For the text-containing cell, return its midpoint in (x, y) coordinate format. 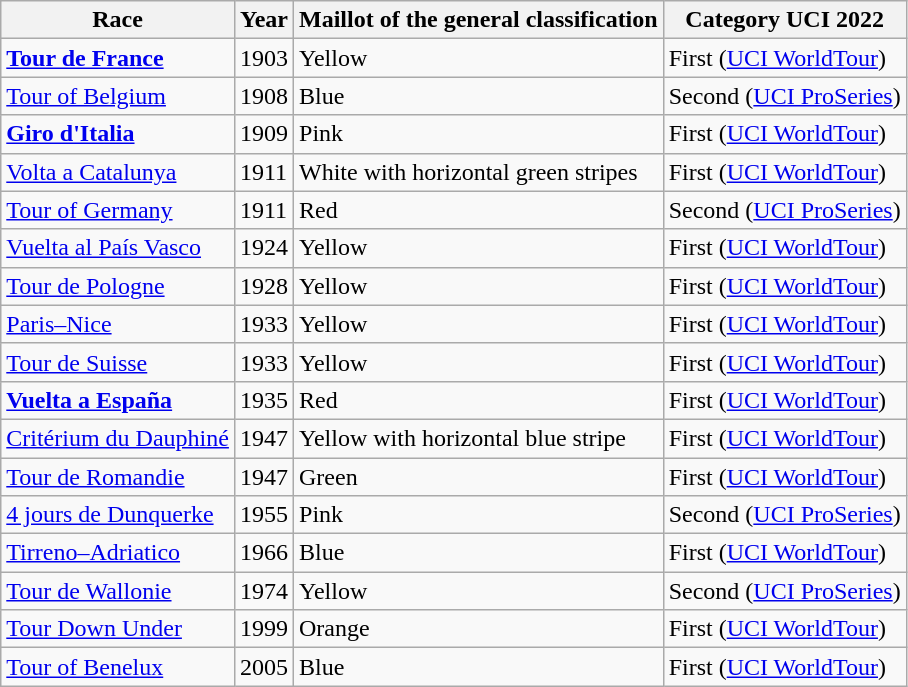
Tour Down Under (118, 629)
Volta a Catalunya (118, 172)
Orange (479, 629)
1935 (264, 400)
1909 (264, 134)
Green (479, 477)
1999 (264, 629)
Year (264, 20)
4 jours de Dunquerke (118, 515)
Maillot of the general classification (479, 20)
Yellow with horizontal blue stripe (479, 438)
1974 (264, 591)
1966 (264, 553)
Giro d'Italia (118, 134)
Race (118, 20)
1908 (264, 96)
Tour de Romandie (118, 477)
Critérium du Dauphiné (118, 438)
Tour de Pologne (118, 286)
Vuelta al País Vasco (118, 248)
Category UCI 2022 (784, 20)
1955 (264, 515)
2005 (264, 667)
1928 (264, 286)
Vuelta a España (118, 400)
White with horizontal green stripes (479, 172)
Tour of Belgium (118, 96)
Tour of Benelux (118, 667)
Paris–Nice (118, 324)
Tour de France (118, 58)
Tour de Wallonie (118, 591)
Tour de Suisse (118, 362)
Tour of Germany (118, 210)
Tirreno–Adriatico (118, 553)
1903 (264, 58)
1924 (264, 248)
